For the text-containing cell, return its midpoint in [x, y] coordinate format. 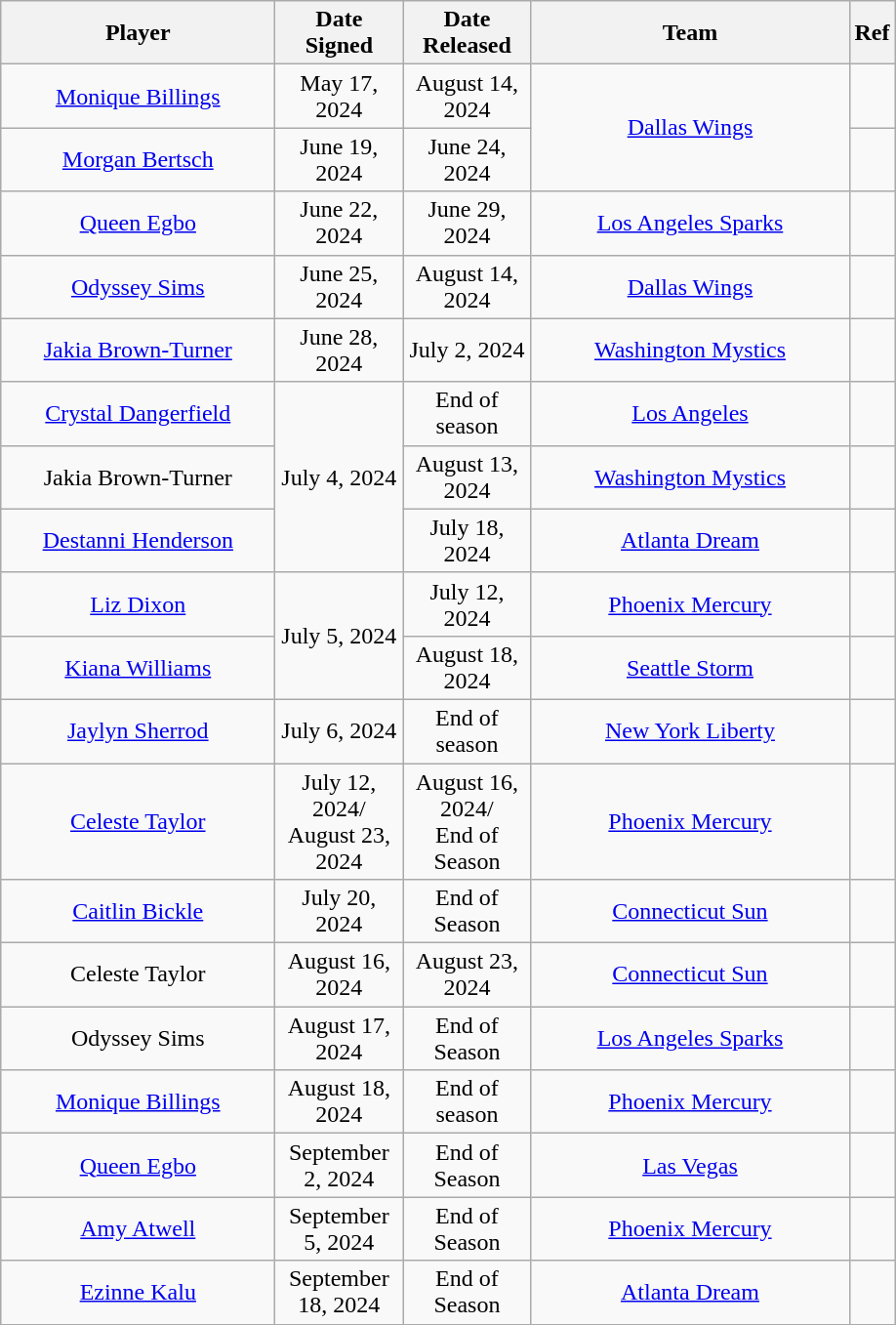
Ezinne Kalu [139, 1293]
Jaylyn Sherrod [139, 730]
May 17, 2024 [340, 96]
Date Signed [340, 33]
Los Angeles [690, 414]
July 6, 2024 [340, 730]
June 22, 2024 [340, 223]
June 28, 2024 [340, 350]
August 17, 2024 [340, 1039]
Liz Dixon [139, 603]
August 16, 2024/End of Season [467, 822]
New York Liberty [690, 730]
July 18, 2024 [467, 541]
Crystal Dangerfield [139, 414]
Seattle Storm [690, 668]
July 12, 2024/August 23, 2024 [340, 822]
July 5, 2024 [340, 636]
Kiana Williams [139, 668]
Las Vegas [690, 1166]
August 16, 2024 [340, 974]
July 2, 2024 [467, 350]
Player [139, 33]
Ref [873, 33]
Morgan Bertsch [139, 160]
September 2, 2024 [340, 1166]
June 29, 2024 [467, 223]
Caitlin Bickle [139, 912]
September 18, 2024 [340, 1293]
June 19, 2024 [340, 160]
Destanni Henderson [139, 541]
Amy Atwell [139, 1228]
July 20, 2024 [340, 912]
June 24, 2024 [467, 160]
Team [690, 33]
Date Released [467, 33]
August 23, 2024 [467, 974]
June 25, 2024 [340, 287]
July 4, 2024 [340, 476]
September 5, 2024 [340, 1228]
August 13, 2024 [467, 476]
July 12, 2024 [467, 603]
